From the cell containing the given text, extract its center point as [x, y] coordinate. 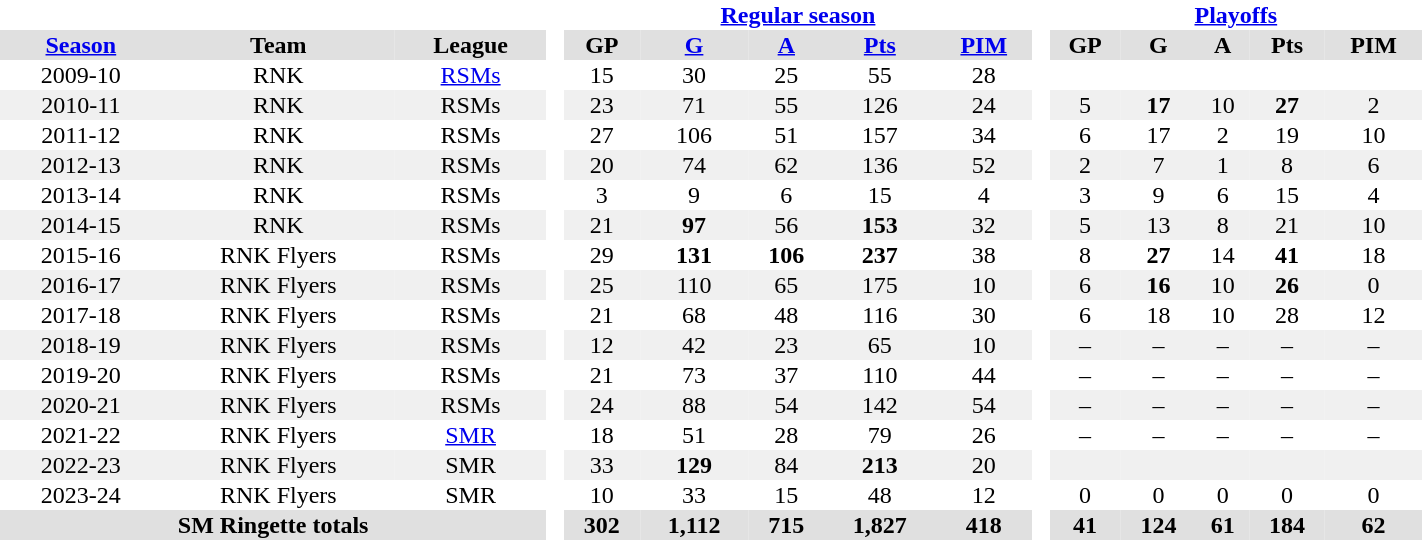
2021-22 [81, 435]
SM Ringette totals [273, 525]
League [470, 45]
1 [1222, 165]
131 [694, 255]
116 [880, 315]
7 [1158, 165]
74 [694, 165]
2018-19 [81, 345]
61 [1222, 525]
84 [786, 465]
237 [880, 255]
2019-20 [81, 375]
2010-11 [81, 105]
2022-23 [81, 465]
97 [694, 225]
13 [1158, 225]
52 [984, 165]
2017-18 [81, 315]
157 [880, 135]
302 [602, 525]
142 [880, 405]
2015-16 [81, 255]
126 [880, 105]
2016-17 [81, 285]
73 [694, 375]
213 [880, 465]
2014-15 [81, 225]
34 [984, 135]
68 [694, 315]
184 [1287, 525]
56 [786, 225]
32 [984, 225]
38 [984, 255]
71 [694, 105]
19 [1287, 135]
715 [786, 525]
Regular season [798, 15]
153 [880, 225]
124 [1158, 525]
16 [1158, 285]
1,112 [694, 525]
136 [880, 165]
42 [694, 345]
88 [694, 405]
129 [694, 465]
2020-21 [81, 405]
2011-12 [81, 135]
175 [880, 285]
79 [880, 435]
418 [984, 525]
14 [1222, 255]
2013-14 [81, 195]
2009-10 [81, 75]
2023-24 [81, 495]
Team [278, 45]
37 [786, 375]
1,827 [880, 525]
Playoffs [1236, 15]
29 [602, 255]
44 [984, 375]
2012-13 [81, 165]
Season [81, 45]
